For the text-containing cell, return its midpoint in (X, Y) coordinate format. 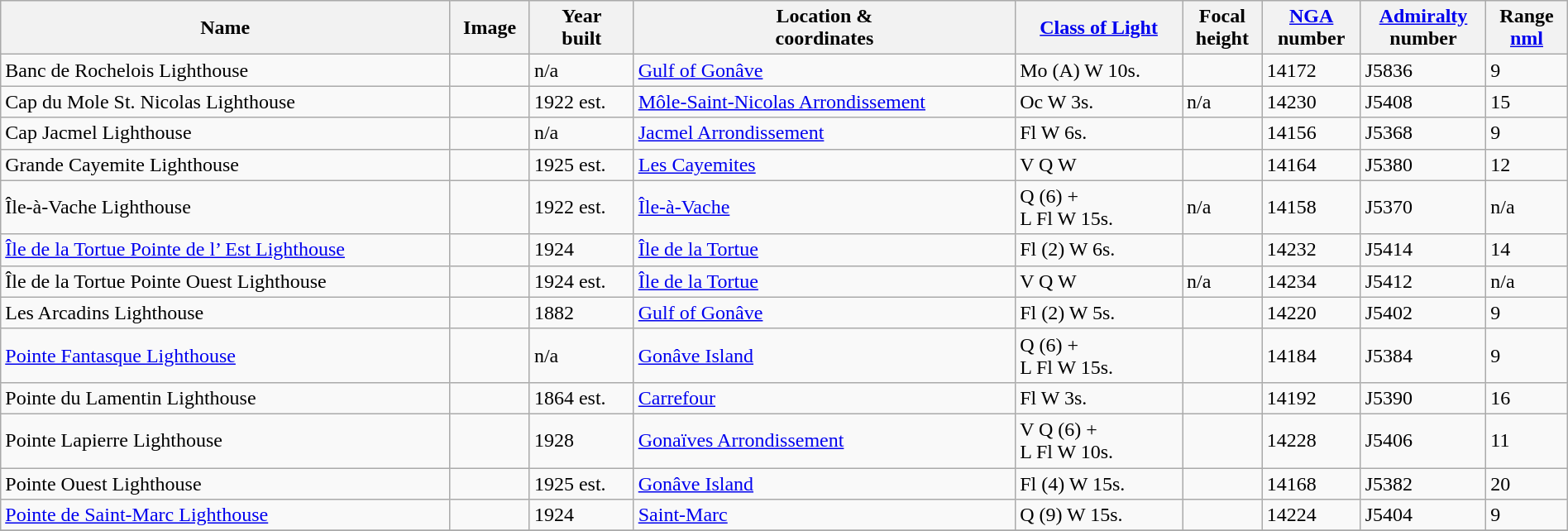
1924 est. (581, 281)
Pointe du Lamentin Lighthouse (225, 398)
Pointe Fantasque Lighthouse (225, 356)
Location &coordinates (824, 28)
14172 (1312, 70)
14224 (1312, 515)
J5412 (1423, 281)
12 (1527, 165)
14156 (1312, 133)
Môle-Saint-Nicolas Arrondissement (824, 102)
14228 (1312, 440)
Rangenml (1527, 28)
J5404 (1423, 515)
14158 (1312, 207)
J5384 (1423, 356)
Saint-Marc (824, 515)
Mo (A) W 10s. (1099, 70)
14234 (1312, 281)
1882 (581, 313)
Île-à-Vache (824, 207)
Fl (2) W 6s. (1099, 250)
J5382 (1423, 484)
14232 (1312, 250)
Fl (2) W 5s. (1099, 313)
J5368 (1423, 133)
14192 (1312, 398)
Oc W 3s. (1099, 102)
11 (1527, 440)
14 (1527, 250)
Cap du Mole St. Nicolas Lighthouse (225, 102)
Pointe de Saint-Marc Lighthouse (225, 515)
Image (490, 28)
Grande Cayemite Lighthouse (225, 165)
Yearbuilt (581, 28)
J5406 (1423, 440)
J5370 (1423, 207)
Pointe Lapierre Lighthouse (225, 440)
J5390 (1423, 398)
Name (225, 28)
1864 est. (581, 398)
J5380 (1423, 165)
14168 (1312, 484)
1928 (581, 440)
Fl W 3s. (1099, 398)
Pointe Ouest Lighthouse (225, 484)
14220 (1312, 313)
Île de la Tortue Pointe de l’ Est Lighthouse (225, 250)
14230 (1312, 102)
Gonaïves Arrondissement (824, 440)
15 (1527, 102)
Fl (4) W 15s. (1099, 484)
Jacmel Arrondissement (824, 133)
Banc de Rochelois Lighthouse (225, 70)
Île de la Tortue Pointe Ouest Lighthouse (225, 281)
V Q (6) + L Fl W 10s. (1099, 440)
Q (9) W 15s. (1099, 515)
Carrefour (824, 398)
J5414 (1423, 250)
J5408 (1423, 102)
20 (1527, 484)
Les Arcadins Lighthouse (225, 313)
Fl W 6s. (1099, 133)
14164 (1312, 165)
Île-à-Vache Lighthouse (225, 207)
14184 (1312, 356)
J5402 (1423, 313)
Admiraltynumber (1423, 28)
16 (1527, 398)
Focalheight (1222, 28)
Cap Jacmel Lighthouse (225, 133)
Class of Light (1099, 28)
NGAnumber (1312, 28)
Les Cayemites (824, 165)
J5836 (1423, 70)
